Capture the cell that displays the provided text and extract its (X, Y) central coordinate. 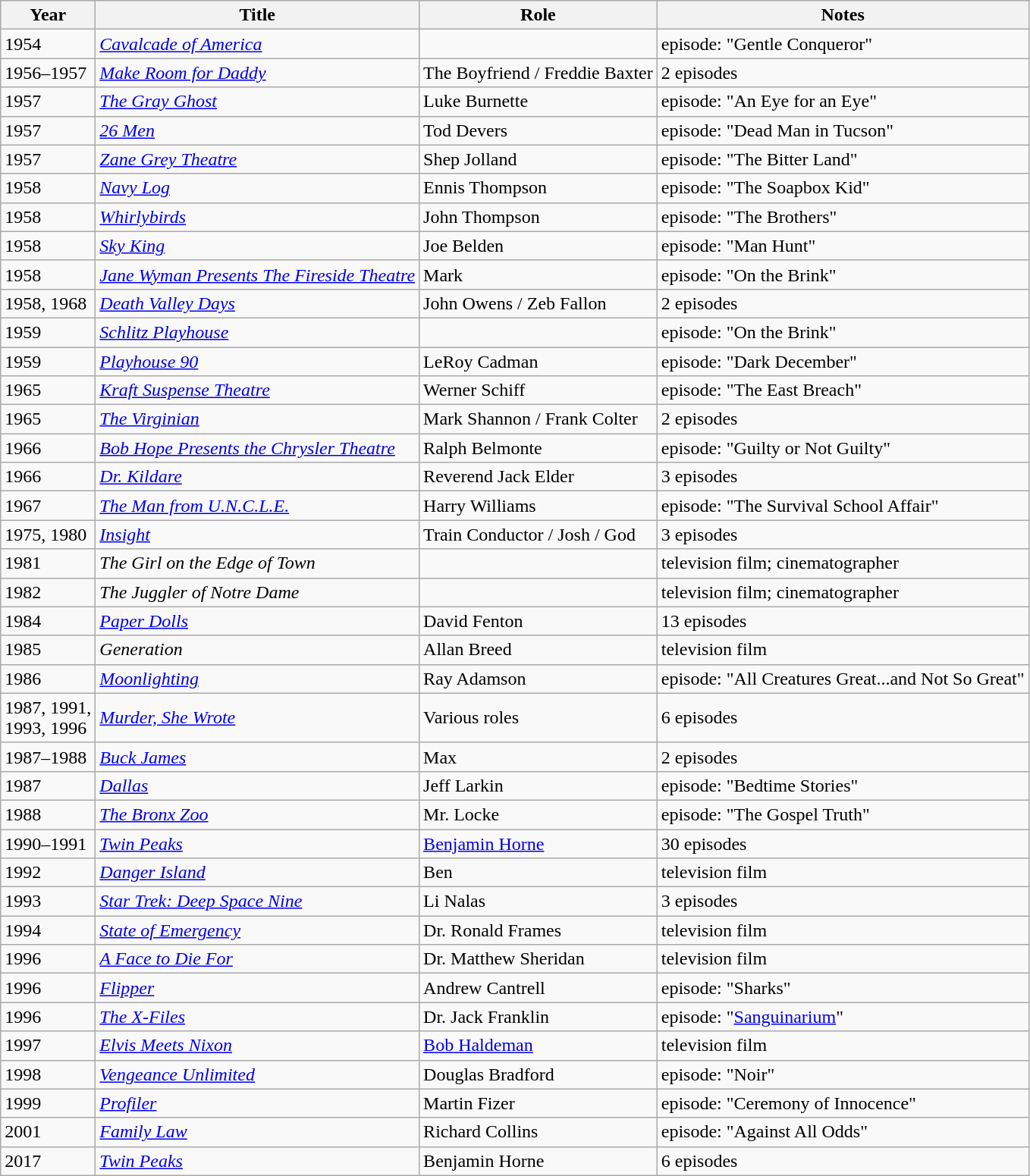
Li Nalas (539, 902)
Flipper (258, 988)
Jeff Larkin (539, 786)
episode: "All Creatures Great...and Not So Great" (843, 679)
Zane Grey Theatre (258, 159)
Schlitz Playhouse (258, 332)
Dr. Matthew Sheridan (539, 959)
The Man from U.N.C.L.E. (258, 506)
Kraft Suspense Theatre (258, 390)
26 Men (258, 130)
episode: "Man Hunt" (843, 246)
1993 (49, 902)
Werner Schiff (539, 390)
episode: "The East Breach" (843, 390)
1992 (49, 873)
13 episodes (843, 621)
Danger Island (258, 873)
State of Emergency (258, 930)
A Face to Die For (258, 959)
Murder, She Wrote (258, 717)
1981 (49, 563)
Dr. Ronald Frames (539, 930)
Profiler (258, 1103)
episode: "Bedtime Stories" (843, 786)
Insight (258, 535)
episode: "The Bitter Land" (843, 159)
episode: "The Soapbox Kid" (843, 188)
Year (49, 15)
Bob Hope Presents the Chrysler Theatre (258, 448)
30 episodes (843, 844)
1997 (49, 1046)
1994 (49, 930)
1967 (49, 506)
Ralph Belmonte (539, 448)
Reverend Jack Elder (539, 477)
Various roles (539, 717)
Notes (843, 15)
1986 (49, 679)
1975, 1980 (49, 535)
Dr. Jack Franklin (539, 1017)
Buck James (258, 757)
Death Valley Days (258, 303)
1958, 1968 (49, 303)
Martin Fizer (539, 1103)
Ray Adamson (539, 679)
1988 (49, 814)
Paper Dolls (258, 621)
Star Trek: Deep Space Nine (258, 902)
Generation (258, 650)
Cavalcade of America (258, 44)
1990–1991 (49, 844)
Sky King (258, 246)
Douglas Bradford (539, 1074)
Mark Shannon / Frank Colter (539, 419)
1987 (49, 786)
Harry Williams (539, 506)
1954 (49, 44)
John Thompson (539, 217)
Mark (539, 274)
episode: "An Eye for an Eye" (843, 102)
1985 (49, 650)
The Gray Ghost (258, 102)
episode: "Sanguinarium" (843, 1017)
episode: "Guilty or Not Guilty" (843, 448)
2017 (49, 1161)
Playhouse 90 (258, 362)
The Boyfriend / Freddie Baxter (539, 73)
The Bronx Zoo (258, 814)
Dallas (258, 786)
episode: "Noir" (843, 1074)
1998 (49, 1074)
Vengeance Unlimited (258, 1074)
2001 (49, 1132)
1956–1957 (49, 73)
Train Conductor / Josh / God (539, 535)
LeRoy Cadman (539, 362)
1984 (49, 621)
episode: "Against All Odds" (843, 1132)
episode: "Dead Man in Tucson" (843, 130)
Mr. Locke (539, 814)
1987–1988 (49, 757)
Family Law (258, 1132)
Dr. Kildare (258, 477)
episode: "Sharks" (843, 988)
1999 (49, 1103)
Elvis Meets Nixon (258, 1046)
The X-Files (258, 1017)
Navy Log (258, 188)
episode: "Gentle Conqueror" (843, 44)
Ben (539, 873)
Max (539, 757)
episode: "Dark December" (843, 362)
episode: "The Brothers" (843, 217)
The Virginian (258, 419)
The Juggler of Notre Dame (258, 592)
Title (258, 15)
Whirlybirds (258, 217)
Bob Haldeman (539, 1046)
Andrew Cantrell (539, 988)
episode: "The Survival School Affair" (843, 506)
Allan Breed (539, 650)
Ennis Thompson (539, 188)
David Fenton (539, 621)
Shep Jolland (539, 159)
Make Room for Daddy (258, 73)
Jane Wyman Presents The Fireside Theatre (258, 274)
Role (539, 15)
Joe Belden (539, 246)
Moonlighting (258, 679)
John Owens / Zeb Fallon (539, 303)
Tod Devers (539, 130)
1982 (49, 592)
episode: "The Gospel Truth" (843, 814)
episode: "Ceremony of Innocence" (843, 1103)
Richard Collins (539, 1132)
1987, 1991,1993, 1996 (49, 717)
Luke Burnette (539, 102)
The Girl on the Edge of Town (258, 563)
